Detect which cell encompasses the target text, then output its (X, Y) center coordinate. 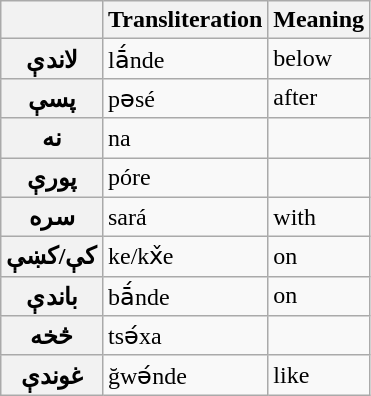
نه (52, 138)
with (319, 217)
like (319, 375)
below (319, 59)
لاندې (52, 59)
سره (52, 217)
Meaning (319, 20)
پسې (52, 98)
Transliteration (184, 20)
bā́nde (184, 296)
کې/کښې (52, 257)
póre (184, 178)
after (319, 98)
ke/kx̌e (184, 257)
څخه (52, 336)
na (184, 138)
lā́nde (184, 59)
پورې (52, 178)
باندې (52, 296)
tsә́xa (184, 336)
sará (184, 217)
غوندې (52, 375)
ğwә́nde (184, 375)
pəsé (184, 98)
